Search for the cell housing the specified text and yield its (x, y) center coordinate. 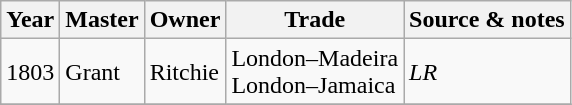
Trade (315, 20)
1803 (30, 72)
Grant (102, 72)
Ritchie (185, 72)
LR (488, 72)
Year (30, 20)
Master (102, 20)
London–MadeiraLondon–Jamaica (315, 72)
Owner (185, 20)
Source & notes (488, 20)
